Find where the given text appears and provide that cell's center as [x, y] coordinate. 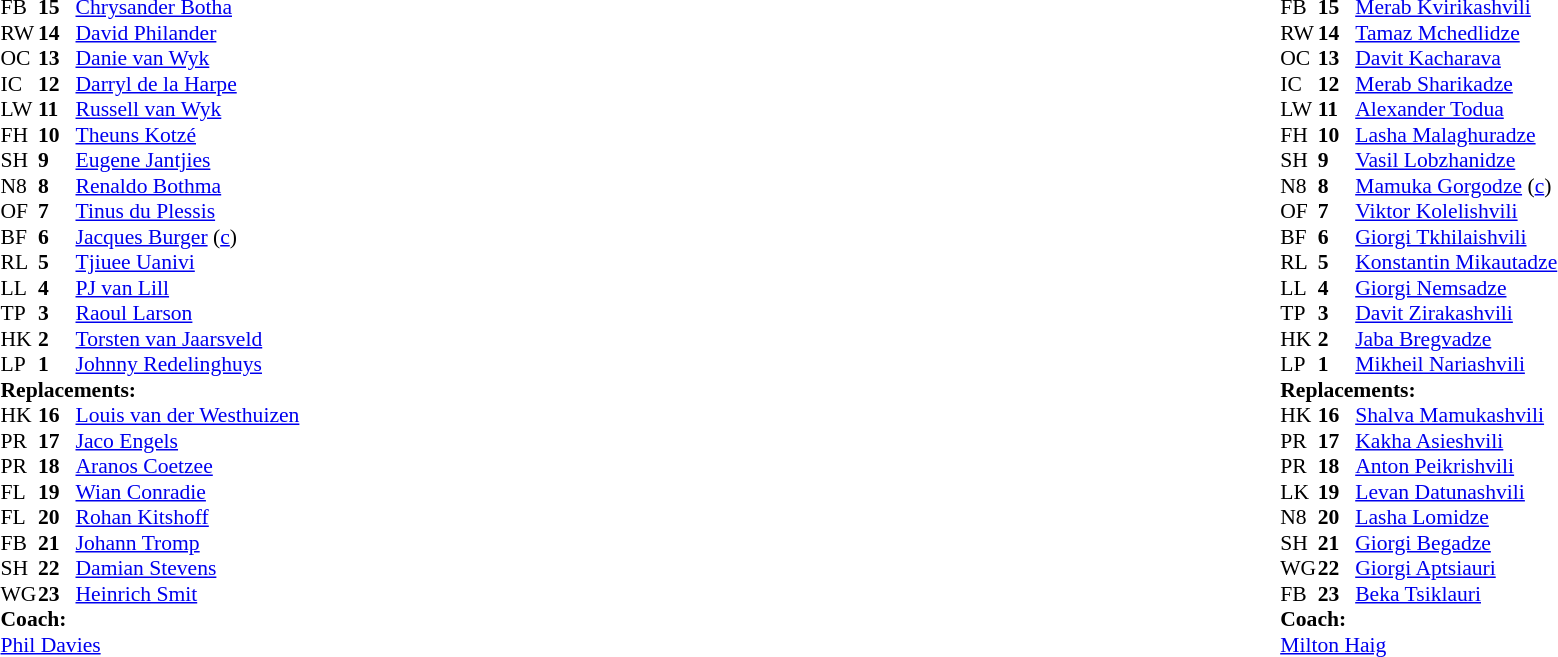
Heinrich Smit [188, 594]
PJ van Lill [188, 288]
Johann Tromp [188, 543]
Anton Peikrishvili [1456, 467]
Renaldo Bothma [188, 186]
Viktor Kolelishvili [1456, 211]
Johnny Redelinghuys [188, 365]
Damian Stevens [188, 569]
Mikheil Nariashvili [1456, 365]
Torsten van Jaarsveld [188, 339]
Beka Tsiklauri [1456, 594]
Louis van der Westhuizen [188, 415]
Russell van Wyk [188, 109]
Giorgi Aptsiauri [1456, 569]
Rohan Kitshoff [188, 517]
Theuns Kotzé [188, 135]
Tamaz Mchedlidze [1456, 33]
Kakha Asieshvili [1456, 441]
Alexander Todua [1456, 109]
Tinus du Plessis [188, 211]
Giorgi Begadze [1456, 543]
David Philander [188, 33]
Lasha Malaghuradze [1456, 135]
Jaco Engels [188, 441]
Lasha Lomidze [1456, 517]
Konstantin Mikautadze [1456, 263]
Shalva Mamukashvili [1456, 415]
Raoul Larson [188, 313]
Mamuka Gorgodze (c) [1456, 186]
Giorgi Tkhilaishvili [1456, 237]
Davit Kacharava [1456, 59]
Aranos Coetzee [188, 467]
Vasil Lobzhanidze [1456, 161]
Danie van Wyk [188, 59]
Jacques Burger (c) [188, 237]
Levan Datunashvili [1456, 492]
Eugene Jantjies [188, 161]
LK [1299, 492]
Darryl de la Harpe [188, 84]
Giorgi Nemsadze [1456, 288]
Jaba Bregvadze [1456, 339]
Merab Sharikadze [1456, 84]
Davit Zirakashvili [1456, 313]
Tjiuee Uanivi [188, 263]
Wian Conradie [188, 492]
